Capture the cell that displays the provided text and extract its [X, Y] central coordinate. 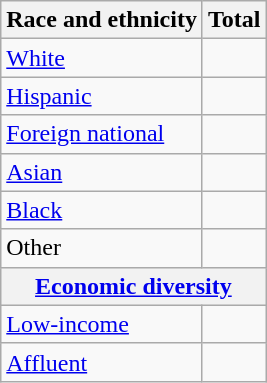
Hispanic [102, 96]
Black [102, 210]
Asian [102, 172]
Other [102, 248]
Race and ethnicity [102, 20]
Low-income [102, 324]
Affluent [102, 362]
Total [234, 20]
Economic diversity [134, 286]
White [102, 58]
Foreign national [102, 134]
